Scan for the cell matching the given text and deliver its (x, y) coordinate at center. 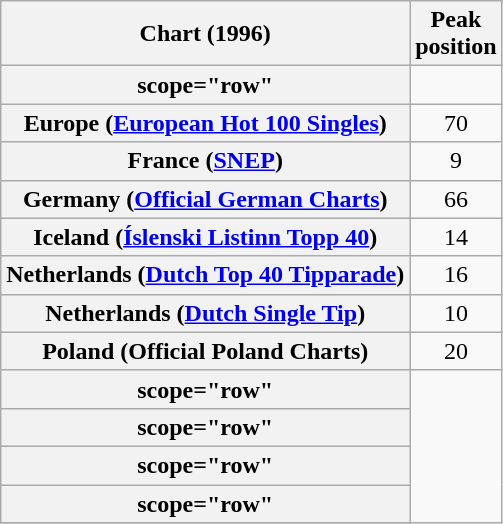
Germany (Official German Charts) (206, 199)
70 (456, 123)
Peakposition (456, 34)
66 (456, 199)
Netherlands (Dutch Single Tip) (206, 313)
Europe (European Hot 100 Singles) (206, 123)
20 (456, 351)
10 (456, 313)
Iceland (Íslenski Listinn Topp 40) (206, 237)
Netherlands (Dutch Top 40 Tipparade) (206, 275)
9 (456, 161)
Chart (1996) (206, 34)
Poland (Official Poland Charts) (206, 351)
14 (456, 237)
France (SNEP) (206, 161)
16 (456, 275)
